Provide the (X, Y) coordinate of the cell's center where the given text is located.  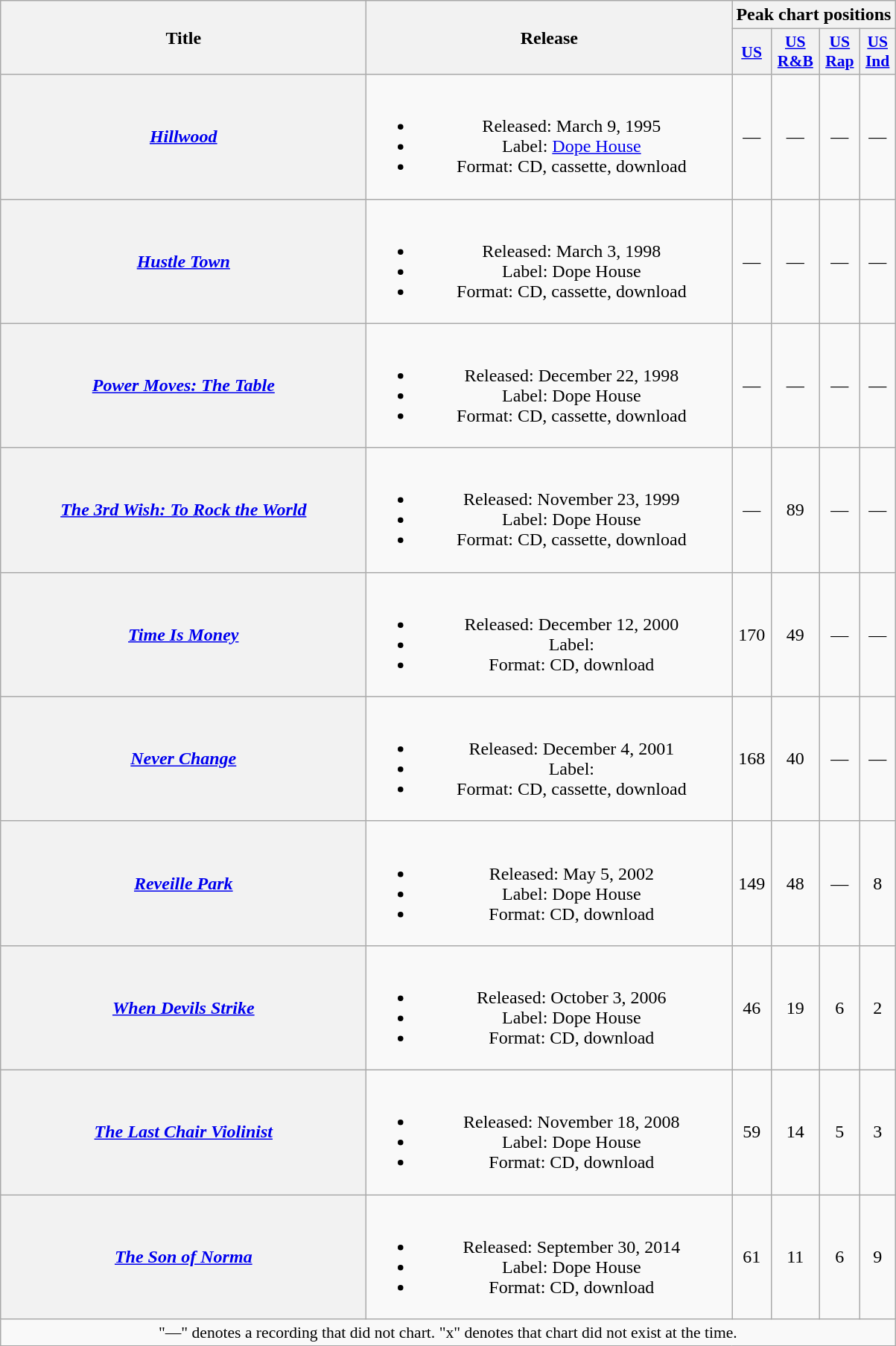
46 (752, 1007)
11 (795, 1257)
48 (795, 883)
168 (752, 758)
US (752, 52)
Reveille Park (183, 883)
Title (183, 37)
19 (795, 1007)
Release (550, 37)
Time Is Money (183, 635)
Released: December 22, 1998Label: Dope HouseFormat: CD, cassette, download (550, 386)
149 (752, 883)
14 (795, 1132)
Released: March 3, 1998Label: Dope HouseFormat: CD, cassette, download (550, 261)
Never Change (183, 758)
"—" denotes a recording that did not chart. "x" denotes that chart did not exist at the time. (448, 1333)
The Son of Norma (183, 1257)
Power Moves: The Table (183, 386)
61 (752, 1257)
Released: December 12, 2000Label: Format: CD, download (550, 635)
Peak chart positions (813, 15)
5 (839, 1132)
Released: March 9, 1995Label: Dope HouseFormat: CD, cassette, download (550, 137)
40 (795, 758)
2 (877, 1007)
9 (877, 1257)
Released: November 18, 2008Label: Dope HouseFormat: CD, download (550, 1132)
USRap (839, 52)
Hustle Town (183, 261)
Released: December 4, 2001Label: Format: CD, cassette, download (550, 758)
3 (877, 1132)
The Last Chair Violinist (183, 1132)
Released: November 23, 1999Label: Dope HouseFormat: CD, cassette, download (550, 509)
Released: September 30, 2014Label: Dope HouseFormat: CD, download (550, 1257)
Released: October 3, 2006Label: Dope HouseFormat: CD, download (550, 1007)
Released: May 5, 2002Label: Dope HouseFormat: CD, download (550, 883)
Hillwood (183, 137)
When Devils Strike (183, 1007)
89 (795, 509)
170 (752, 635)
The 3rd Wish: To Rock the World (183, 509)
8 (877, 883)
USInd (877, 52)
49 (795, 635)
USR&B (795, 52)
59 (752, 1132)
